Search for the cell housing the specified text and yield its (x, y) center coordinate. 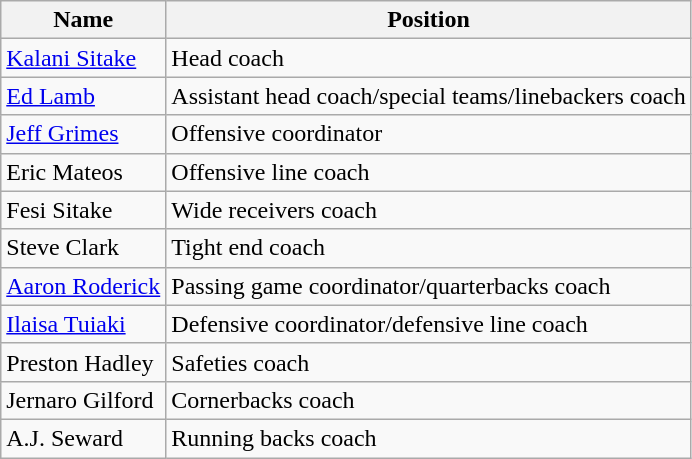
Assistant head coach/special teams/linebackers coach (429, 96)
Position (429, 20)
Ed Lamb (84, 96)
Passing game coordinator/quarterbacks coach (429, 286)
Aaron Roderick (84, 286)
Jeff Grimes (84, 134)
Offensive line coach (429, 172)
Defensive coordinator/defensive line coach (429, 324)
Kalani Sitake (84, 58)
Eric Mateos (84, 172)
Wide receivers coach (429, 210)
Name (84, 20)
Ilaisa Tuiaki (84, 324)
Running backs coach (429, 438)
Offensive coordinator (429, 134)
Tight end coach (429, 248)
Cornerbacks coach (429, 400)
Safeties coach (429, 362)
Fesi Sitake (84, 210)
Preston Hadley (84, 362)
Jernaro Gilford (84, 400)
A.J. Seward (84, 438)
Head coach (429, 58)
Steve Clark (84, 248)
